Return the [X, Y] coordinate for the center point of the cell that contains the specified text.  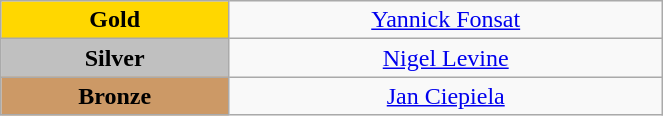
Silver [115, 58]
Yannick Fonsat [446, 20]
Bronze [115, 96]
Nigel Levine [446, 58]
Gold [115, 20]
Jan Ciepiela [446, 96]
